Determine the (x, y) coordinate at the center of the cell enclosing the given text.  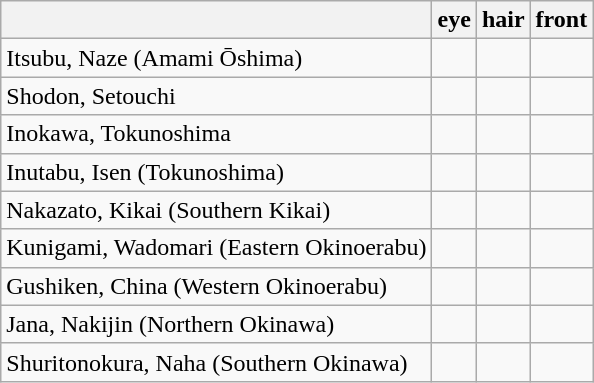
front (562, 20)
Nakazato, Kikai (Southern Kikai) (216, 210)
Kunigami, Wadomari (Eastern Okinoerabu) (216, 248)
Gushiken, China (Western Okinoerabu) (216, 286)
Inutabu, Isen (Tokunoshima) (216, 172)
Inokawa, Tokunoshima (216, 134)
hair (503, 20)
Itsubu, Naze (Amami Ōshima) (216, 58)
Jana, Nakijin (Northern Okinawa) (216, 324)
eye (454, 20)
Shodon, Setouchi (216, 96)
Shuritonokura, Naha (Southern Okinawa) (216, 362)
